Return [x, y] of the center of cell containing provided text 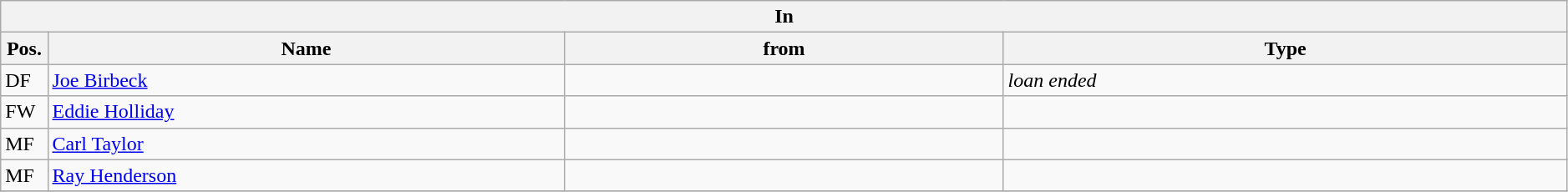
loan ended [1285, 80]
Joe Birbeck [306, 80]
Carl Taylor [306, 144]
Ray Henderson [306, 175]
Type [1285, 48]
from [784, 48]
In [784, 17]
Name [306, 48]
Eddie Holliday [306, 112]
DF [24, 80]
Pos. [24, 48]
FW [24, 112]
